Detect which cell encompasses the target text, then output its (X, Y) center coordinate. 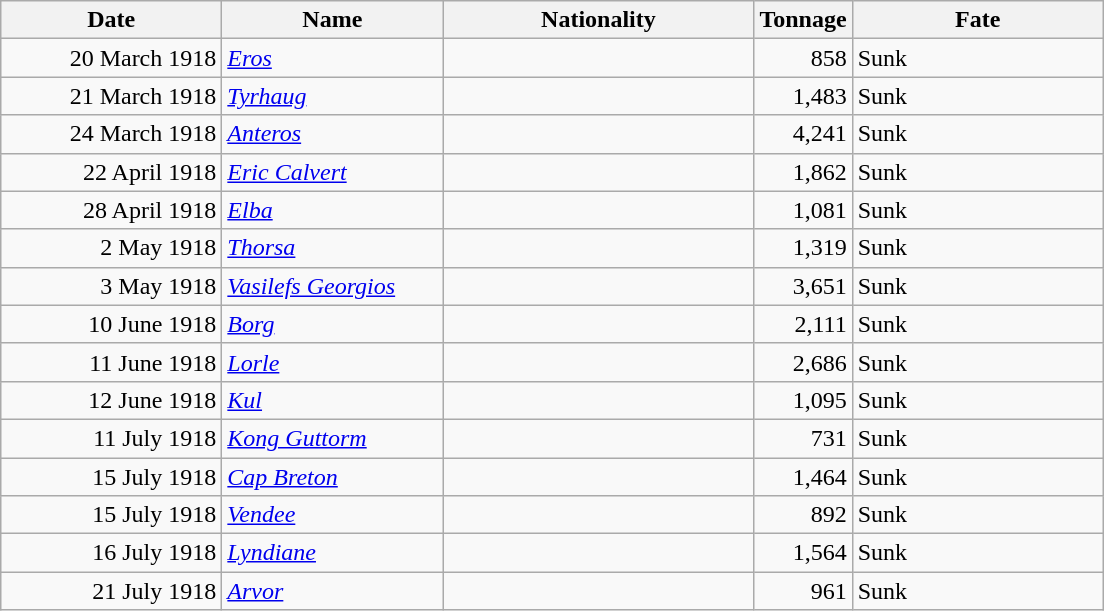
3,651 (803, 286)
Borg (332, 324)
1,483 (803, 96)
1,564 (803, 553)
Fate (978, 20)
1,081 (803, 210)
Lorle (332, 362)
731 (803, 438)
Arvor (332, 591)
Thorsa (332, 248)
1,464 (803, 477)
Kul (332, 400)
21 March 1918 (112, 96)
Tonnage (803, 20)
Cap Breton (332, 477)
Vendee (332, 515)
4,241 (803, 134)
10 June 1918 (112, 324)
Elba (332, 210)
Eric Calvert (332, 172)
24 March 1918 (112, 134)
Kong Guttorm (332, 438)
Date (112, 20)
11 July 1918 (112, 438)
961 (803, 591)
22 April 1918 (112, 172)
Anteros (332, 134)
858 (803, 58)
28 April 1918 (112, 210)
2,686 (803, 362)
1,095 (803, 400)
20 March 1918 (112, 58)
1,862 (803, 172)
Eros (332, 58)
Lyndiane (332, 553)
21 July 1918 (112, 591)
1,319 (803, 248)
2,111 (803, 324)
3 May 1918 (112, 286)
16 July 1918 (112, 553)
2 May 1918 (112, 248)
892 (803, 515)
11 June 1918 (112, 362)
Nationality (598, 20)
12 June 1918 (112, 400)
Tyrhaug (332, 96)
Vasilefs Georgios (332, 286)
Name (332, 20)
